Search for the cell housing the specified text and yield its [X, Y] center coordinate. 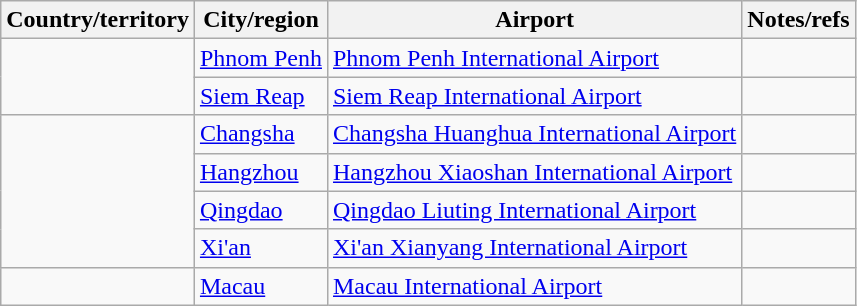
Xi'an [260, 248]
Changsha Huanghua International Airport [534, 134]
Hangzhou Xiaoshan International Airport [534, 172]
Macau International Airport [534, 286]
Macau [260, 286]
Country/territory [98, 20]
City/region [260, 20]
Airport [534, 20]
Phnom Penh [260, 58]
Xi'an Xianyang International Airport [534, 248]
Notes/refs [798, 20]
Qingdao Liuting International Airport [534, 210]
Changsha [260, 134]
Siem Reap International Airport [534, 96]
Hangzhou [260, 172]
Qingdao [260, 210]
Siem Reap [260, 96]
Phnom Penh International Airport [534, 58]
